Output the (X, Y) coordinate of the center of the cell containing the given text.  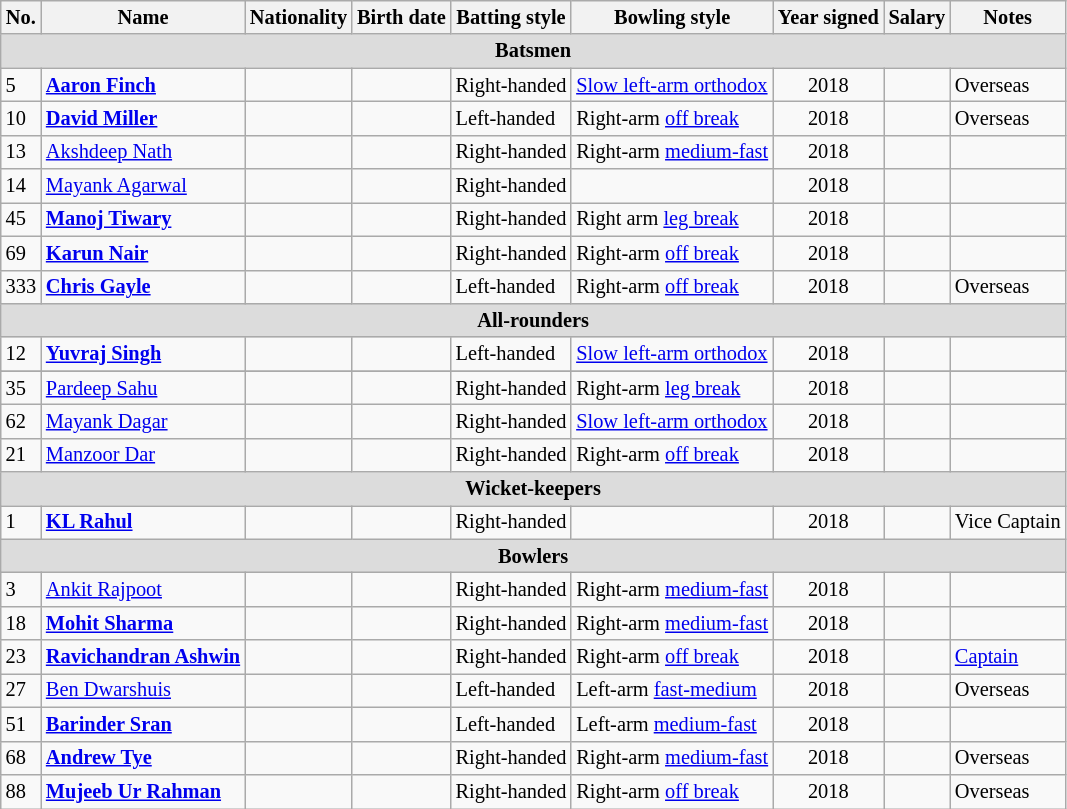
Vice Captain (1008, 522)
Ankit Rajpoot (143, 589)
Batsmen (534, 51)
27 (21, 690)
Captain (1008, 657)
Right arm leg break (672, 219)
David Miller (143, 118)
333 (21, 287)
10 (21, 118)
68 (21, 758)
12 (21, 354)
Mayank Agarwal (143, 186)
69 (21, 253)
21 (21, 455)
KL Rahul (143, 522)
Ravichandran Ashwin (143, 657)
Ben Dwarshuis (143, 690)
Yuvraj Singh (143, 354)
Manoj Tiwary (143, 219)
23 (21, 657)
45 (21, 219)
Wicket-keepers (534, 489)
88 (21, 791)
Karun Nair (143, 253)
Bowlers (534, 556)
Chris Gayle (143, 287)
Mayank Dagar (143, 421)
62 (21, 421)
1 (21, 522)
Nationality (298, 17)
51 (21, 724)
5 (21, 85)
Left-arm fast-medium (672, 690)
14 (21, 186)
Aaron Finch (143, 85)
Left-arm medium-fast (672, 724)
Name (143, 17)
35 (21, 388)
Year signed (828, 17)
Batting style (512, 17)
Birth date (402, 17)
Andrew Tye (143, 758)
18 (21, 623)
Notes (1008, 17)
Manzoor Dar (143, 455)
3 (21, 589)
Salary (917, 17)
Akshdeep Nath (143, 152)
No. (21, 17)
Barinder Sran (143, 724)
Mohit Sharma (143, 623)
Right-arm leg break (672, 388)
Pardeep Sahu (143, 388)
Mujeeb Ur Rahman (143, 791)
13 (21, 152)
Bowling style (672, 17)
All-rounders (534, 320)
